Determine the (x, y) coordinate at the center of the cell enclosing the given text.  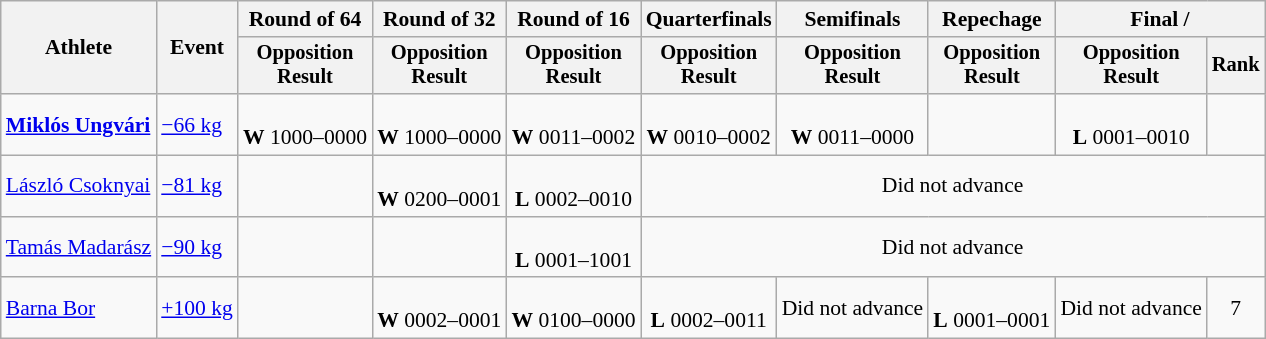
L 0002–0011 (709, 308)
−81 kg (197, 186)
Quarterfinals (709, 19)
W 0100–0000 (573, 308)
Round of 32 (439, 19)
Rank (1236, 66)
W 0002–0001 (439, 308)
W 0011–0000 (853, 124)
Athlete (78, 48)
W 0011–0002 (573, 124)
+100 kg (197, 308)
Round of 16 (573, 19)
Repechage (992, 19)
L 0001–0010 (1131, 124)
Round of 64 (305, 19)
L 0001–1001 (573, 248)
L 0001–0001 (992, 308)
Miklós Ungvári (78, 124)
László Csoknyai (78, 186)
L 0002–0010 (573, 186)
−66 kg (197, 124)
Tamás Madarász (78, 248)
−90 kg (197, 248)
Semifinals (853, 19)
W 0010–0002 (709, 124)
Barna Bor (78, 308)
Event (197, 48)
W 0200–0001 (439, 186)
7 (1236, 308)
Final / (1160, 19)
